Scan for the cell matching the given text and deliver its (X, Y) coordinate at center. 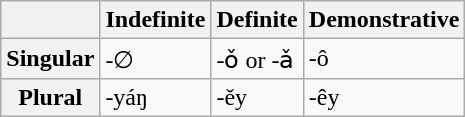
Plural (50, 97)
Demonstrative (384, 20)
-ěy (257, 97)
-ô (384, 59)
Indefinite (156, 20)
-∅ (156, 59)
-yáŋ (156, 97)
Singular (50, 59)
-êy (384, 97)
-ǒ or -ǎ (257, 59)
Definite (257, 20)
